Search for the cell housing the specified text and yield its [x, y] center coordinate. 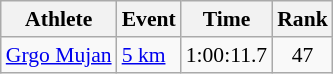
Athlete [59, 19]
Event [149, 19]
5 km [149, 55]
Grgo Mujan [59, 55]
47 [302, 55]
1:00:11.7 [226, 55]
Rank [302, 19]
Time [226, 19]
